Locate the cell with the specified text and output its (X, Y) center coordinate. 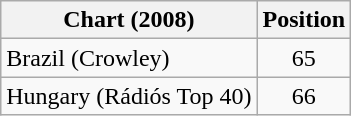
Brazil (Crowley) (129, 58)
Chart (2008) (129, 20)
Hungary (Rádiós Top 40) (129, 96)
Position (304, 20)
65 (304, 58)
66 (304, 96)
